Locate the cell with the specified text and output its (X, Y) center coordinate. 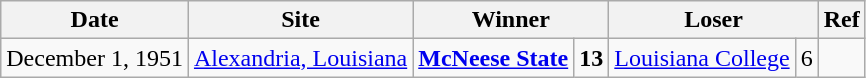
December 1, 1951 (95, 58)
13 (592, 58)
Site (300, 20)
Date (95, 20)
Ref (842, 20)
McNeese State (494, 58)
Loser (714, 20)
Alexandria, Louisiana (300, 58)
Louisiana College (702, 58)
6 (806, 58)
Winner (511, 20)
